Pinpoint the cell where the given text exists, returning its (X, Y) midpoint coordinate. 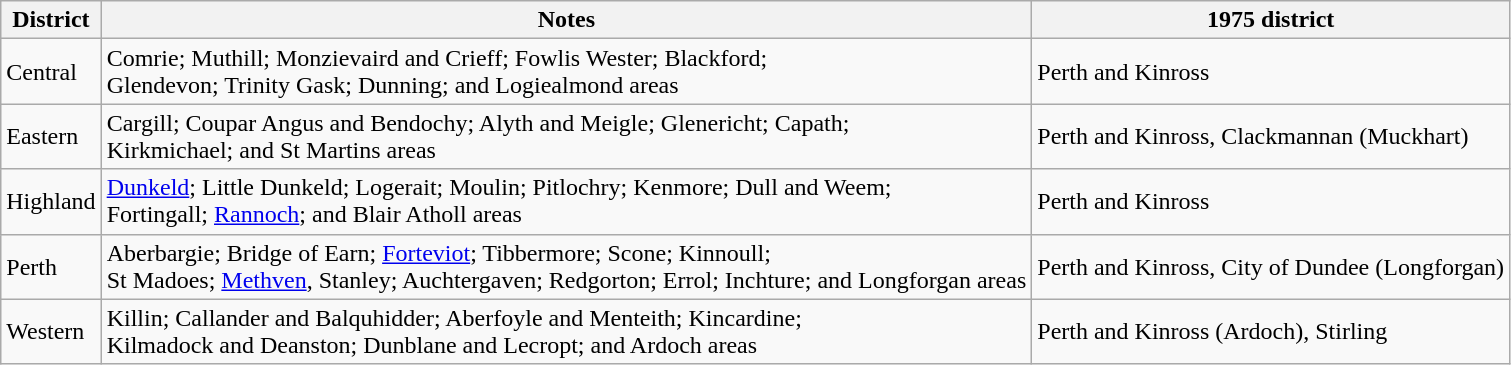
Eastern (51, 136)
Cargill; Coupar Angus and Bendochy; Alyth and Meigle; Glenericht; Capath; Kirkmichael; and St Martins areas (566, 136)
1975 district (1271, 20)
Dunkeld; Little Dunkeld; Logerait; Moulin; Pitlochry; Kenmore; Dull and Weem; Fortingall; Rannoch; and Blair Atholl areas (566, 202)
Perth (51, 266)
Western (51, 332)
Perth and Kinross (Ardoch), Stirling (1271, 332)
Comrie; Muthill; Monzievaird and Crieff; Fowlis Wester; Blackford; Glendevon; Trinity Gask; Dunning; and Logiealmond areas (566, 72)
Killin; Callander and Balquhidder; Aberfoyle and Menteith; Kincardine; Kilmadock and Deanston; Dunblane and Lecropt; and Ardoch areas (566, 332)
Notes (566, 20)
Central (51, 72)
Perth and Kinross, Clackmannan (Muckhart) (1271, 136)
District (51, 20)
Perth and Kinross, City of Dundee (Longforgan) (1271, 266)
Highland (51, 202)
